Provide the [X, Y] coordinate of the cell's center where the given text is located.  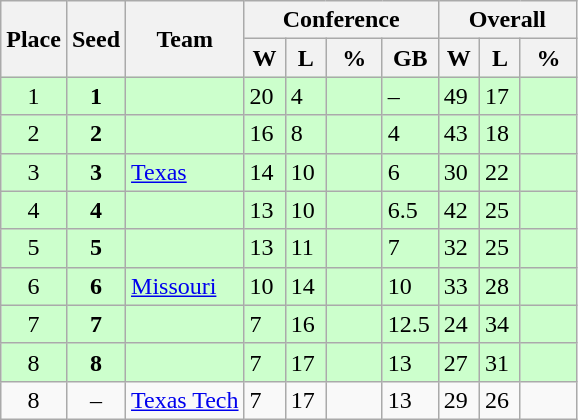
11 [306, 248]
Place [34, 39]
49 [458, 96]
31 [500, 362]
Team [186, 39]
26 [500, 400]
30 [458, 172]
Conference [341, 20]
Texas Tech [186, 400]
29 [458, 400]
GB [410, 58]
33 [458, 286]
32 [458, 248]
24 [458, 324]
Overall [507, 20]
27 [458, 362]
Missouri [186, 286]
43 [458, 134]
Texas [186, 172]
28 [500, 286]
12.5 [410, 324]
6.5 [410, 210]
18 [500, 134]
20 [264, 96]
Seed [96, 39]
34 [500, 324]
22 [500, 172]
42 [458, 210]
